Search for the cell housing the specified text and yield its [X, Y] center coordinate. 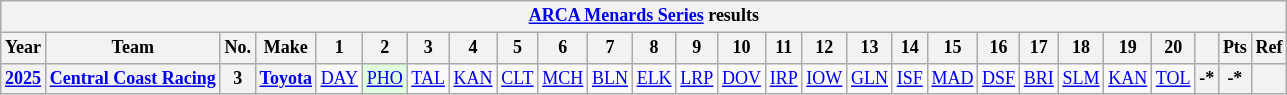
15 [952, 48]
7 [610, 48]
20 [1174, 48]
GLN [870, 78]
CLT [518, 78]
PHO [384, 78]
TOL [1174, 78]
17 [1038, 48]
11 [784, 48]
DOV [742, 78]
MCH [563, 78]
BLN [610, 78]
LRP [697, 78]
18 [1081, 48]
4 [473, 48]
ELK [654, 78]
IRP [784, 78]
Toyota [286, 78]
2 [384, 48]
ARCA Menards Series results [644, 16]
13 [870, 48]
BRI [1038, 78]
ISF [910, 78]
IOW [824, 78]
Central Coast Racing [132, 78]
1 [339, 48]
Make [286, 48]
19 [1128, 48]
DAY [339, 78]
TAL [428, 78]
10 [742, 48]
DSF [999, 78]
2025 [24, 78]
MAD [952, 78]
8 [654, 48]
9 [697, 48]
Year [24, 48]
Ref [1269, 48]
Pts [1236, 48]
6 [563, 48]
14 [910, 48]
5 [518, 48]
12 [824, 48]
16 [999, 48]
No. [238, 48]
SLM [1081, 78]
Team [132, 48]
